Scan for the cell matching the given text and deliver its [X, Y] coordinate at center. 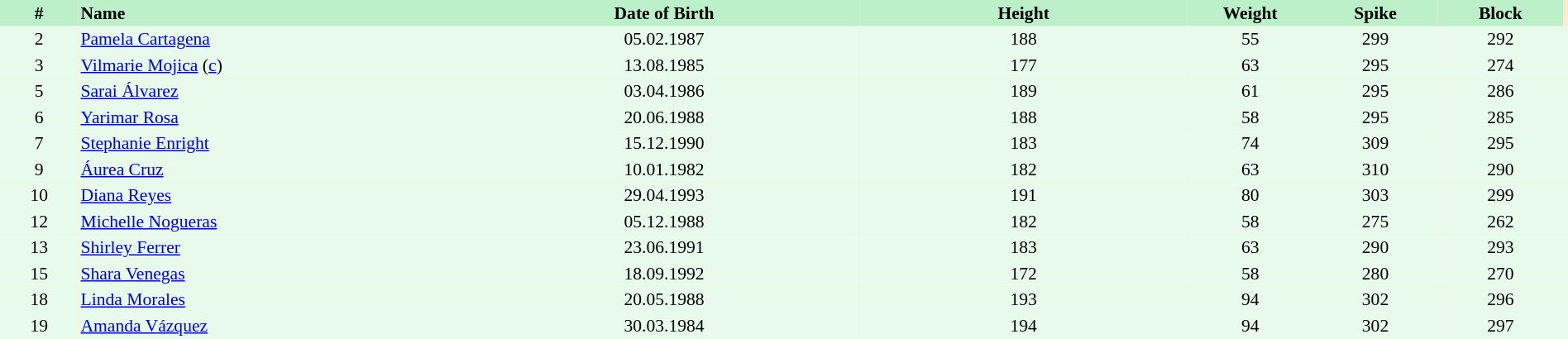
Shirley Ferrer [273, 248]
# [39, 13]
20.05.1988 [664, 299]
303 [1374, 195]
Pamela Cartagena [273, 40]
270 [1500, 274]
18.09.1992 [664, 274]
Amanda Vázquez [273, 326]
Diana Reyes [273, 195]
15.12.1990 [664, 144]
Height [1024, 13]
Spike [1374, 13]
Áurea Cruz [273, 169]
10.01.1982 [664, 169]
194 [1024, 326]
03.04.1986 [664, 91]
Linda Morales [273, 299]
285 [1500, 117]
55 [1250, 40]
3 [39, 65]
5 [39, 91]
275 [1374, 222]
05.12.1988 [664, 222]
6 [39, 117]
Sarai Álvarez [273, 91]
23.06.1991 [664, 248]
29.04.1993 [664, 195]
310 [1374, 169]
280 [1374, 274]
292 [1500, 40]
286 [1500, 91]
Stephanie Enright [273, 144]
Vilmarie Mojica (c) [273, 65]
309 [1374, 144]
19 [39, 326]
05.02.1987 [664, 40]
Block [1500, 13]
7 [39, 144]
293 [1500, 248]
296 [1500, 299]
172 [1024, 274]
262 [1500, 222]
18 [39, 299]
2 [39, 40]
193 [1024, 299]
177 [1024, 65]
Name [273, 13]
30.03.1984 [664, 326]
Yarimar Rosa [273, 117]
13.08.1985 [664, 65]
189 [1024, 91]
20.06.1988 [664, 117]
80 [1250, 195]
Shara Venegas [273, 274]
12 [39, 222]
61 [1250, 91]
191 [1024, 195]
10 [39, 195]
Michelle Nogueras [273, 222]
13 [39, 248]
9 [39, 169]
15 [39, 274]
74 [1250, 144]
Weight [1250, 13]
Date of Birth [664, 13]
297 [1500, 326]
274 [1500, 65]
